From the cell containing the given text, extract its center point as [X, Y] coordinate. 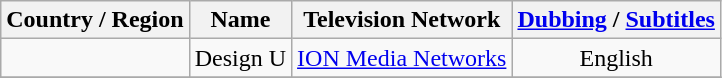
Design U [240, 58]
Dubbing / Subtitles [616, 20]
Television Network [402, 20]
Country / Region [95, 20]
Name [240, 20]
ION Media Networks [402, 58]
English [616, 58]
